Capture the cell that displays the provided text and extract its (x, y) central coordinate. 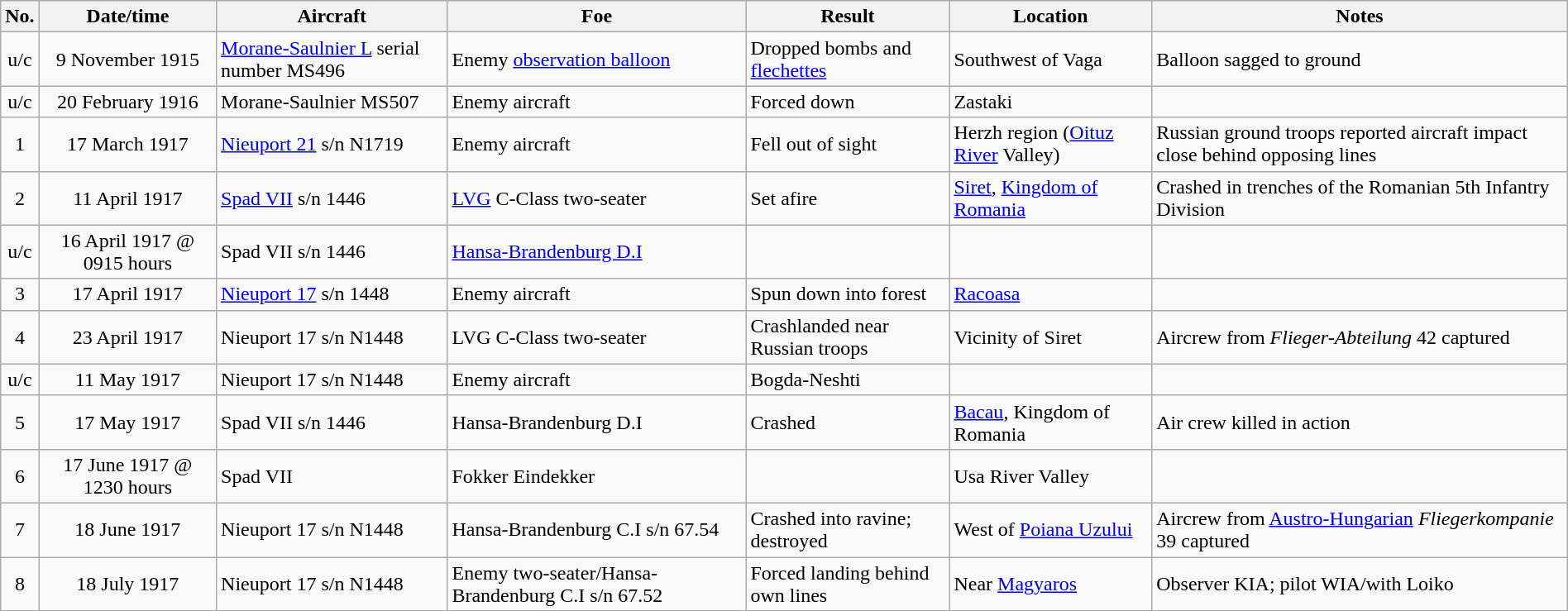
3 (20, 294)
Russian ground troops reported aircraft impact close behind opposing lines (1360, 144)
5 (20, 422)
Aircrew from Austro-Hungarian Fliegerkompanie 39 captured (1360, 529)
Location (1050, 17)
2 (20, 198)
Herzh region (Oituz River Valley) (1050, 144)
Crashed into ravine; destroyed (848, 529)
11 April 1917 (127, 198)
16 April 1917 @ 0915 hours (127, 251)
Result (848, 17)
Zastaki (1050, 102)
11 May 1917 (127, 379)
Near Magyaros (1050, 584)
Racoasa (1050, 294)
Set afire (848, 198)
8 (20, 584)
Bacau, Kingdom of Romania (1050, 422)
Spad VII (332, 476)
23 April 1917 (127, 337)
Aircrew from Flieger-Abteilung 42 captured (1360, 337)
Morane-Saulnier L serial number MS496 (332, 60)
West of Poiana Uzului (1050, 529)
18 July 1917 (127, 584)
Notes (1360, 17)
Air crew killed in action (1360, 422)
Enemy two-seater/Hansa-Brandenburg C.I s/n 67.52 (597, 584)
17 April 1917 (127, 294)
1 (20, 144)
Nieuport 17 s/n 1448 (332, 294)
Enemy observation balloon (597, 60)
Balloon sagged to ground (1360, 60)
17 March 1917 (127, 144)
Hansa-Brandenburg C.I s/n 67.54 (597, 529)
9 November 1915 (127, 60)
Siret, Kingdom of Romania (1050, 198)
Fell out of sight (848, 144)
Crashed (848, 422)
Nieuport 21 s/n N1719 (332, 144)
Forced landing behind own lines (848, 584)
Crashlanded near Russian troops (848, 337)
Fokker Eindekker (597, 476)
Southwest of Vaga (1050, 60)
No. (20, 17)
Observer KIA; pilot WIA/with Loiko (1360, 584)
Bogda-Neshti (848, 379)
6 (20, 476)
20 February 1916 (127, 102)
Foe (597, 17)
Dropped bombs and flechettes (848, 60)
18 June 1917 (127, 529)
17 June 1917 @ 1230 hours (127, 476)
Vicinity of Siret (1050, 337)
Forced down (848, 102)
7 (20, 529)
17 May 1917 (127, 422)
Usa River Valley (1050, 476)
4 (20, 337)
Morane-Saulnier MS507 (332, 102)
Crashed in trenches of the Romanian 5th Infantry Division (1360, 198)
Date/time (127, 17)
Spun down into forest (848, 294)
Aircraft (332, 17)
